Provide the (X, Y) coordinate of the cell's center where the given text is located.  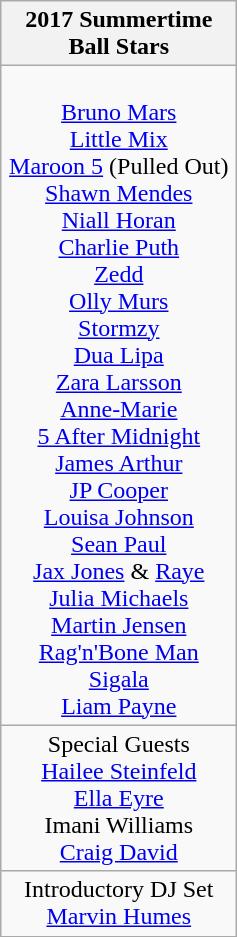
Introductory DJ SetMarvin Humes (119, 904)
2017 Summertime Ball Stars (119, 34)
Special GuestsHailee Steinfeld Ella Eyre Imani Williams Craig David (119, 798)
